Return the [X, Y] coordinate for the center point of the cell that contains the specified text.  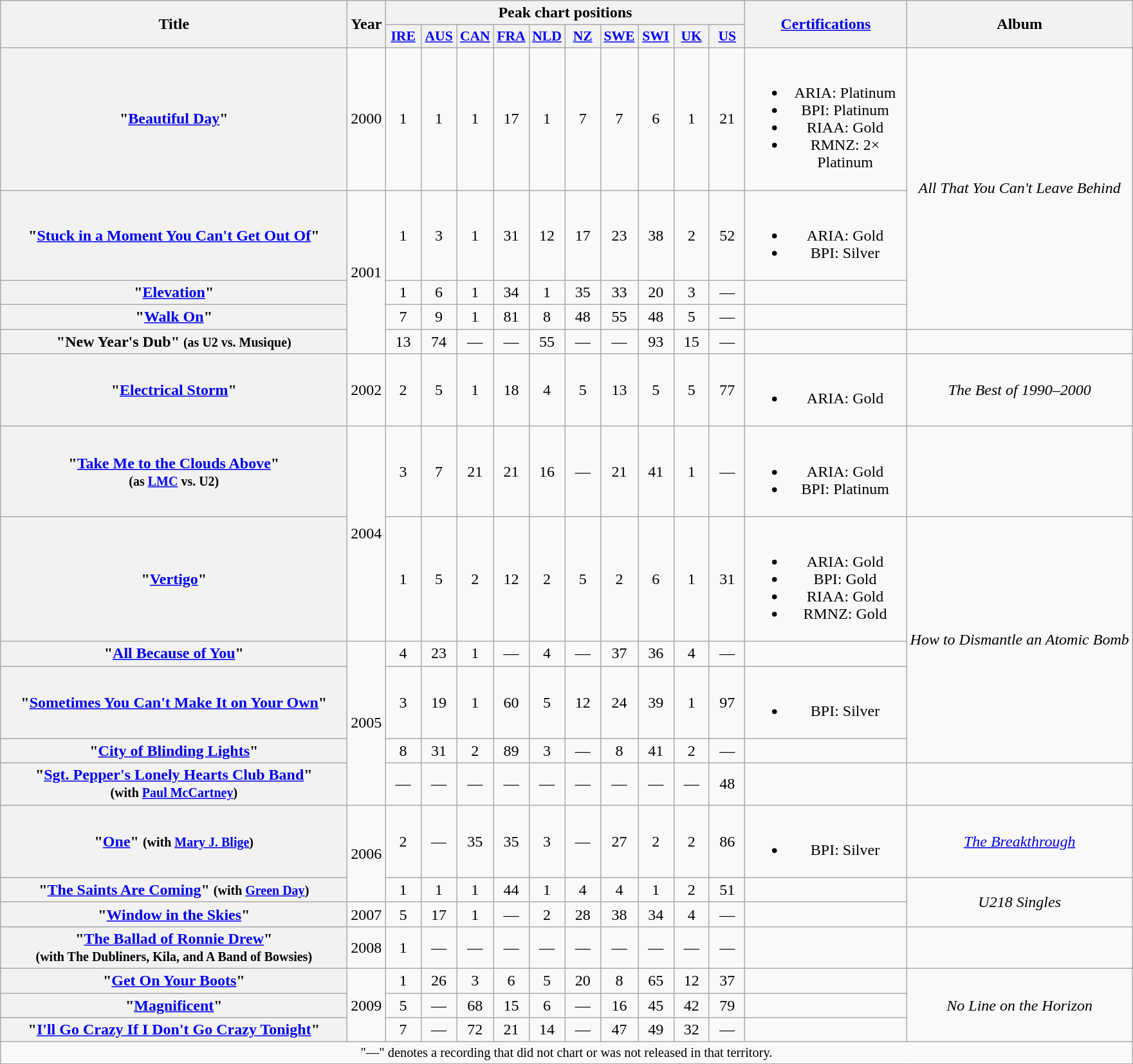
"Elevation" [174, 293]
US [727, 37]
U218 Singles [1019, 902]
60 [511, 702]
The Breakthrough [1019, 841]
"Electrical Storm" [174, 390]
2008 [367, 947]
89 [511, 751]
9 [439, 317]
SWI [656, 37]
"The Ballad of Ronnie Drew" (with The Dubliners, Kila, and A Band of Bowsies) [174, 947]
"City of Blinding Lights" [174, 751]
52 [727, 235]
28 [583, 914]
47 [619, 1030]
ARIA: GoldBPI: Platinum [826, 472]
81 [511, 317]
"Sgt. Pepper's Lonely Hearts Club Band"(with Paul McCartney) [174, 784]
65 [656, 980]
Peak chart positions [565, 13]
2005 [367, 723]
"Magnificent" [174, 1005]
18 [511, 390]
2006 [367, 853]
"I'll Go Crazy If I Don't Go Crazy Tonight" [174, 1030]
39 [656, 702]
SWE [619, 37]
36 [656, 654]
"Get On Your Boots" [174, 980]
ARIA: GoldBPI: Silver [826, 235]
77 [727, 390]
"One" (with Mary J. Blige) [174, 841]
Certifications [826, 24]
86 [727, 841]
"New Year's Dub" (as U2 vs. Musique) [174, 342]
Title [174, 24]
"All Because of You" [174, 654]
"Vertigo" [174, 579]
19 [439, 702]
2002 [367, 390]
26 [439, 980]
Year [367, 24]
2009 [367, 1005]
"—" denotes a recording that did not chart or was not released in that territory. [567, 1053]
CAN [475, 37]
The Best of 1990–2000 [1019, 390]
"The Saints Are Coming" (with Green Day) [174, 890]
44 [511, 890]
49 [656, 1030]
ARIA: PlatinumBPI: PlatinumRIAA: GoldRMNZ: 2× Platinum [826, 118]
24 [619, 702]
42 [691, 1005]
"Stuck in a Moment You Can't Get Out Of" [174, 235]
UK [691, 37]
2004 [367, 534]
No Line on the Horizon [1019, 1005]
74 [439, 342]
NLD [547, 37]
93 [656, 342]
45 [656, 1005]
How to Dismantle an Atomic Bomb [1019, 639]
2007 [367, 914]
72 [475, 1030]
27 [619, 841]
"Window in the Skies" [174, 914]
ARIA: GoldBPI: GoldRIAA: GoldRMNZ: Gold [826, 579]
68 [475, 1005]
51 [727, 890]
2001 [367, 272]
"Walk On" [174, 317]
14 [547, 1030]
32 [691, 1030]
"Take Me to the Clouds Above"(as LMC vs. U2) [174, 472]
97 [727, 702]
IRE [403, 37]
"Sometimes You Can't Make It on Your Own" [174, 702]
Album [1019, 24]
33 [619, 293]
2000 [367, 118]
"Beautiful Day" [174, 118]
NZ [583, 37]
All That You Can't Leave Behind [1019, 188]
AUS [439, 37]
79 [727, 1005]
ARIA: Gold [826, 390]
FRA [511, 37]
